Pinpoint the cell where the given text exists, returning its (x, y) midpoint coordinate. 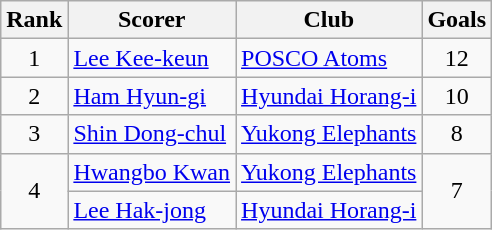
4 (34, 191)
Rank (34, 20)
Shin Dong-chul (152, 134)
POSCO Atoms (329, 58)
1 (34, 58)
2 (34, 96)
Club (329, 20)
3 (34, 134)
Lee Kee-keun (152, 58)
12 (457, 58)
Goals (457, 20)
Lee Hak-jong (152, 210)
10 (457, 96)
8 (457, 134)
Ham Hyun-gi (152, 96)
Hwangbo Kwan (152, 172)
7 (457, 191)
Scorer (152, 20)
